Capture the cell that displays the provided text and extract its [x, y] central coordinate. 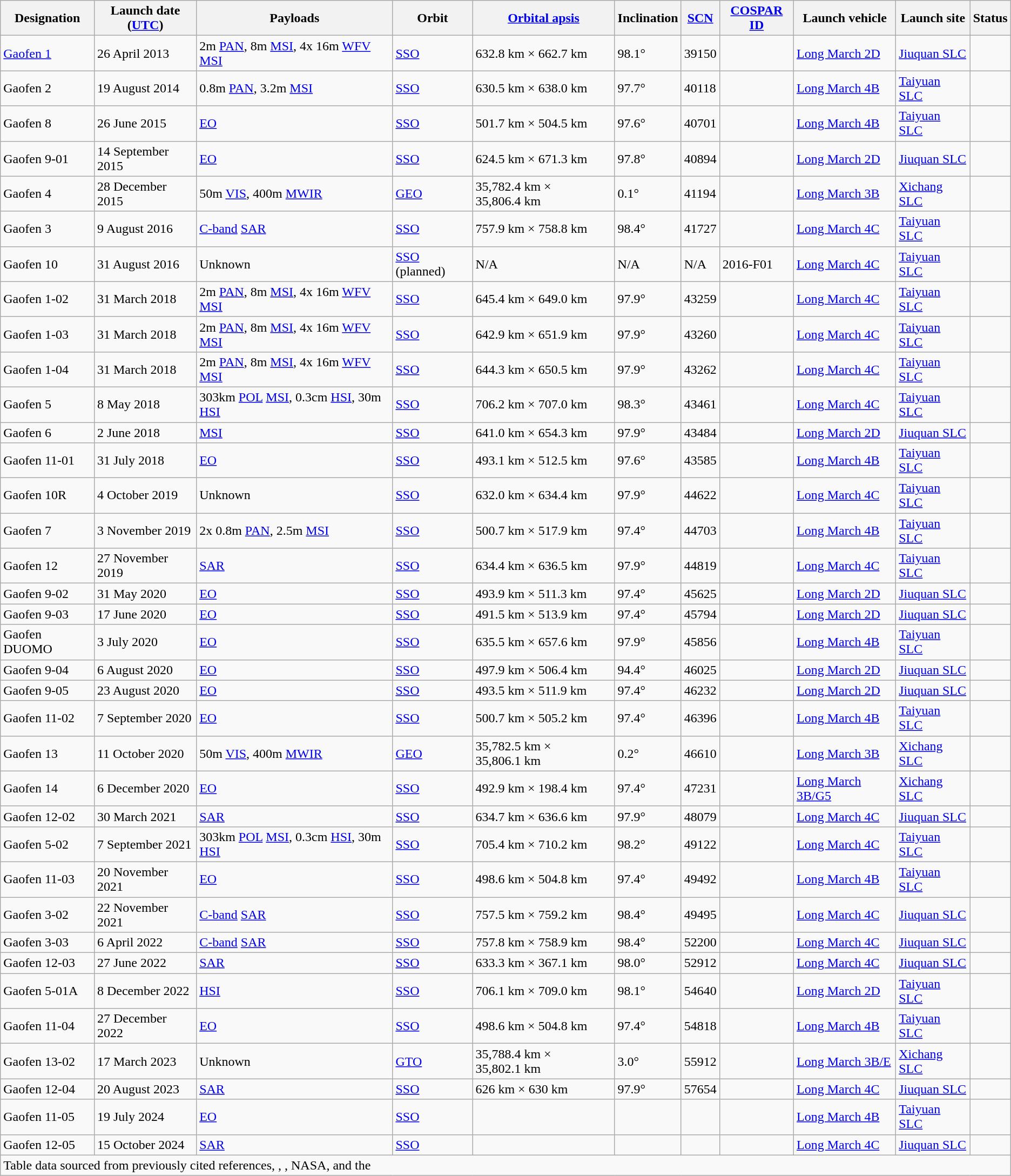
644.3 km × 650.5 km [543, 369]
Gaofen 12-03 [48, 963]
0.8m PAN, 3.2m MSI [295, 89]
635.5 km × 657.6 km [543, 642]
Status [990, 18]
Gaofen 11-02 [48, 718]
Gaofen 3 [48, 229]
0.2° [648, 753]
46610 [700, 753]
Inclination [648, 18]
Gaofen 5-01A [48, 991]
41727 [700, 229]
Payloads [295, 18]
49492 [700, 879]
40118 [700, 89]
Launch vehicle [845, 18]
19 August 2014 [145, 89]
501.7 km × 504.5 km [543, 123]
626 km × 630 km [543, 1089]
Table data sourced from previously cited references, , , NASA, and the [505, 1165]
44703 [700, 530]
7 September 2021 [145, 844]
2 June 2018 [145, 433]
Gaofen 1-03 [48, 334]
48079 [700, 816]
492.9 km × 198.4 km [543, 789]
500.7 km × 505.2 km [543, 718]
Gaofen 3-02 [48, 914]
6 April 2022 [145, 943]
Gaofen 11-04 [48, 1026]
632.8 km × 662.7 km [543, 53]
Designation [48, 18]
Gaofen 6 [48, 433]
31 May 2020 [145, 594]
17 March 2023 [145, 1061]
52200 [700, 943]
45856 [700, 642]
43260 [700, 334]
98.0° [648, 963]
0.1° [648, 193]
Gaofen 5-02 [48, 844]
31 July 2018 [145, 460]
Launch site [933, 18]
Gaofen 10 [48, 264]
491.5 km × 513.9 km [543, 614]
Long March 3B/G5 [845, 789]
757.5 km × 759.2 km [543, 914]
49495 [700, 914]
Gaofen 12-04 [48, 1089]
40701 [700, 123]
15 October 2024 [145, 1145]
706.1 km × 709.0 km [543, 991]
493.9 km × 511.3 km [543, 594]
94.4° [648, 670]
497.9 km × 506.4 km [543, 670]
Gaofen 11-03 [48, 879]
Long March 3B/E [845, 1061]
23 August 2020 [145, 690]
20 August 2023 [145, 1089]
Gaofen 9-02 [48, 594]
97.7° [648, 89]
Gaofen 7 [48, 530]
Gaofen 8 [48, 123]
645.4 km × 649.0 km [543, 299]
30 March 2021 [145, 816]
44819 [700, 566]
35,788.4 km × 35,802.1 km [543, 1061]
Gaofen 1-04 [48, 369]
500.7 km × 517.9 km [543, 530]
52912 [700, 963]
SCN [700, 18]
642.9 km × 651.9 km [543, 334]
Gaofen 9-01 [48, 159]
Orbital apsis [543, 18]
6 December 2020 [145, 789]
Gaofen 13 [48, 753]
3 November 2019 [145, 530]
705.4 km × 710.2 km [543, 844]
27 June 2022 [145, 963]
634.7 km × 636.6 km [543, 816]
Gaofen 3-03 [48, 943]
632.0 km × 634.4 km [543, 496]
SSO (planned) [433, 264]
45625 [700, 594]
26 June 2015 [145, 123]
633.3 km × 367.1 km [543, 963]
634.4 km × 636.5 km [543, 566]
6 August 2020 [145, 670]
COSPAR ID [756, 18]
8 May 2018 [145, 404]
46232 [700, 690]
Gaofen 13-02 [48, 1061]
493.5 km × 511.9 km [543, 690]
2x 0.8m PAN, 2.5m MSI [295, 530]
706.2 km × 707.0 km [543, 404]
630.5 km × 638.0 km [543, 89]
HSI [295, 991]
Gaofen 12-05 [48, 1145]
43262 [700, 369]
43585 [700, 460]
55912 [700, 1061]
Gaofen 4 [48, 193]
3.0° [648, 1061]
43461 [700, 404]
20 November 2021 [145, 879]
44622 [700, 496]
Gaofen 12 [48, 566]
28 December 2015 [145, 193]
22 November 2021 [145, 914]
757.9 km × 758.8 km [543, 229]
641.0 km × 654.3 km [543, 433]
Gaofen 11-05 [48, 1117]
27 December 2022 [145, 1026]
Gaofen DUOMO [48, 642]
Gaofen 9-04 [48, 670]
54640 [700, 991]
45794 [700, 614]
98.2° [648, 844]
Gaofen 10R [48, 496]
GTO [433, 1061]
14 September 2015 [145, 159]
46025 [700, 670]
Gaofen 5 [48, 404]
19 July 2024 [145, 1117]
9 August 2016 [145, 229]
39150 [700, 53]
Gaofen 1 [48, 53]
Gaofen 11-01 [48, 460]
98.3° [648, 404]
47231 [700, 789]
26 April 2013 [145, 53]
46396 [700, 718]
49122 [700, 844]
757.8 km × 758.9 km [543, 943]
Gaofen 12-02 [48, 816]
43259 [700, 299]
8 December 2022 [145, 991]
Gaofen 1-02 [48, 299]
Gaofen 9-03 [48, 614]
Gaofen 2 [48, 89]
Gaofen 9-05 [48, 690]
41194 [700, 193]
3 July 2020 [145, 642]
Gaofen 14 [48, 789]
27 November 2019 [145, 566]
4 October 2019 [145, 496]
Launch date(UTC) [145, 18]
31 August 2016 [145, 264]
MSI [295, 433]
57654 [700, 1089]
35,782.4 km × 35,806.4 km [543, 193]
11 October 2020 [145, 753]
7 September 2020 [145, 718]
43484 [700, 433]
54818 [700, 1026]
624.5 km × 671.3 km [543, 159]
2016-F01 [756, 264]
97.8° [648, 159]
40894 [700, 159]
35,782.5 km × 35,806.1 km [543, 753]
17 June 2020 [145, 614]
493.1 km × 512.5 km [543, 460]
Orbit [433, 18]
